Return the (X, Y) coordinate for the center point of the cell that contains the specified text.  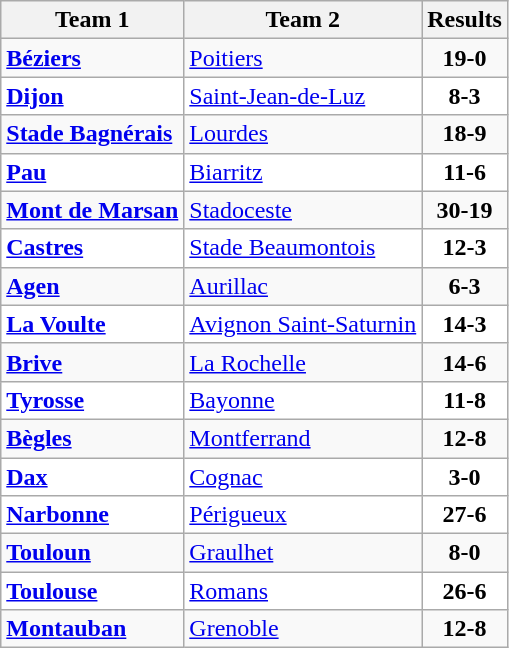
Stadoceste (303, 210)
Agen (92, 286)
Graulhet (303, 553)
27-6 (465, 515)
18-9 (465, 134)
Mont de Marsan (92, 210)
Team 2 (303, 20)
Avignon Saint-Saturnin (303, 324)
Montferrand (303, 438)
Brive (92, 362)
Tyrosse (92, 400)
14-6 (465, 362)
Team 1 (92, 20)
Touloun (92, 553)
11-8 (465, 400)
6-3 (465, 286)
12-3 (465, 248)
Pau (92, 172)
Stade Beaumontois (303, 248)
Périgueux (303, 515)
Lourdes (303, 134)
Cognac (303, 477)
Toulouse (92, 591)
Saint-Jean-de-Luz (303, 96)
Aurillac (303, 286)
Narbonne (92, 515)
Biarritz (303, 172)
Montauban (92, 629)
Poitiers (303, 58)
Dijon (92, 96)
Castres (92, 248)
8-3 (465, 96)
Results (465, 20)
Dax (92, 477)
Béziers (92, 58)
La Voulte (92, 324)
11-6 (465, 172)
3-0 (465, 477)
La Rochelle (303, 362)
26-6 (465, 591)
Grenoble (303, 629)
30-19 (465, 210)
Bayonne (303, 400)
Bègles (92, 438)
19-0 (465, 58)
14-3 (465, 324)
Stade Bagnérais (92, 134)
8-0 (465, 553)
Romans (303, 591)
